Identify which cell holds the provided text, then report its (X, Y) central coordinate. 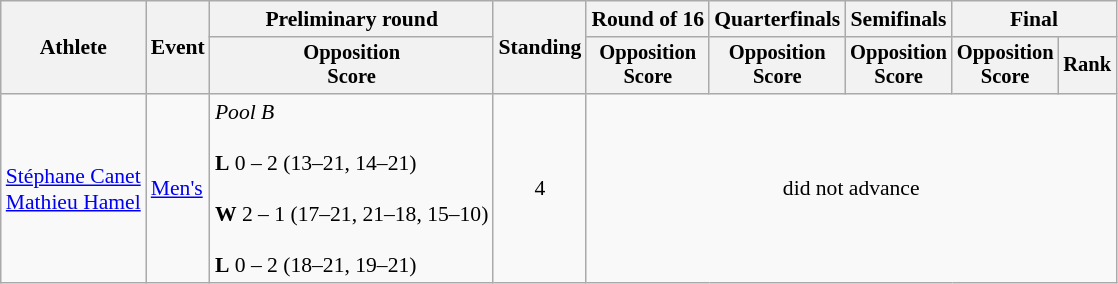
Stéphane CanetMathieu Hamel (74, 188)
Rank (1087, 66)
Quarterfinals (777, 19)
4 (540, 188)
Preliminary round (352, 19)
Athlete (74, 48)
Pool BL 0 – 2 (13–21, 14–21)W 2 – 1 (17–21, 21–18, 15–10)L 0 – 2 (18–21, 19–21) (352, 188)
Semifinals (898, 19)
did not advance (851, 188)
Men's (178, 188)
Standing (540, 48)
Round of 16 (648, 19)
Event (178, 48)
Final (1034, 19)
